Find where the given text appears and provide that cell's center as (x, y) coordinate. 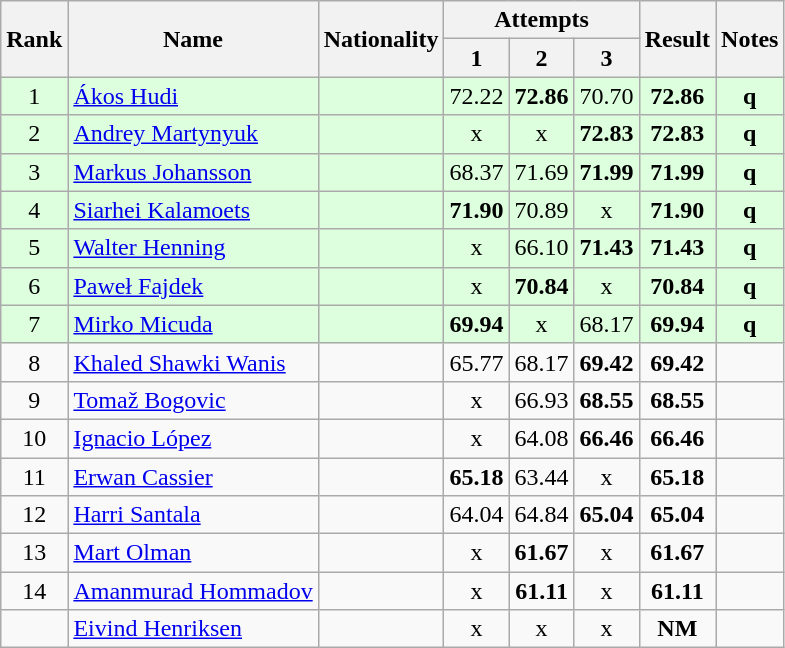
14 (34, 591)
Harri Santala (193, 515)
Ignacio López (193, 438)
Siarhei Kalamoets (193, 210)
Tomaž Bogovic (193, 400)
70.89 (542, 210)
Eivind Henriksen (193, 629)
68.37 (476, 172)
Erwan Cassier (193, 477)
Rank (34, 39)
Walter Henning (193, 248)
Andrey Martynyuk (193, 134)
64.08 (542, 438)
Markus Johansson (193, 172)
70.70 (606, 96)
6 (34, 286)
Amanmurad Hommadov (193, 591)
5 (34, 248)
12 (34, 515)
Mirko Micuda (193, 324)
Notes (750, 39)
Nationality (381, 39)
10 (34, 438)
Mart Olman (193, 553)
NM (677, 629)
Paweł Fajdek (193, 286)
66.93 (542, 400)
4 (34, 210)
9 (34, 400)
Attempts (542, 20)
13 (34, 553)
66.10 (542, 248)
Name (193, 39)
71.69 (542, 172)
72.22 (476, 96)
8 (34, 362)
Khaled Shawki Wanis (193, 362)
7 (34, 324)
65.77 (476, 362)
64.04 (476, 515)
63.44 (542, 477)
Ákos Hudi (193, 96)
11 (34, 477)
Result (677, 39)
64.84 (542, 515)
